Detect which cell encompasses the target text, then output its (x, y) center coordinate. 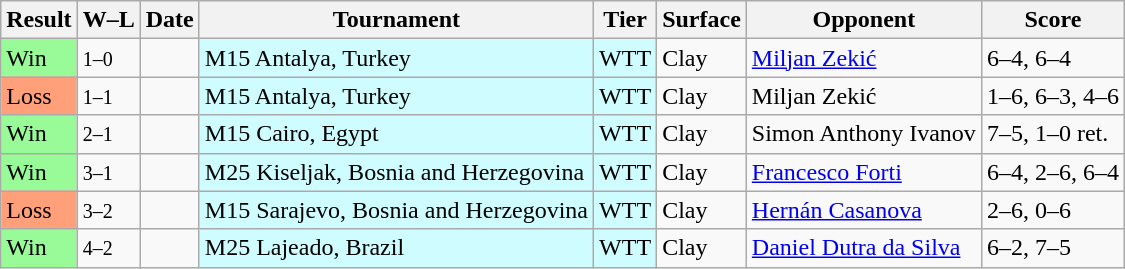
2–6, 0–6 (1052, 210)
Francesco Forti (864, 172)
M25 Kiseljak, Bosnia and Herzegovina (396, 172)
3–1 (108, 172)
Daniel Dutra da Silva (864, 248)
4–2 (108, 248)
1–1 (108, 96)
6–2, 7–5 (1052, 248)
Surface (702, 20)
6–4, 6–4 (1052, 58)
Hernán Casanova (864, 210)
Score (1052, 20)
7–5, 1–0 ret. (1052, 134)
Simon Anthony Ivanov (864, 134)
M15 Cairo, Egypt (396, 134)
Tier (626, 20)
1–0 (108, 58)
W–L (108, 20)
M15 Sarajevo, Bosnia and Herzegovina (396, 210)
2–1 (108, 134)
M25 Lajeado, Brazil (396, 248)
Date (170, 20)
Result (39, 20)
3–2 (108, 210)
Opponent (864, 20)
1–6, 6–3, 4–6 (1052, 96)
Tournament (396, 20)
6–4, 2–6, 6–4 (1052, 172)
